Detect which cell encompasses the target text, then output its [X, Y] center coordinate. 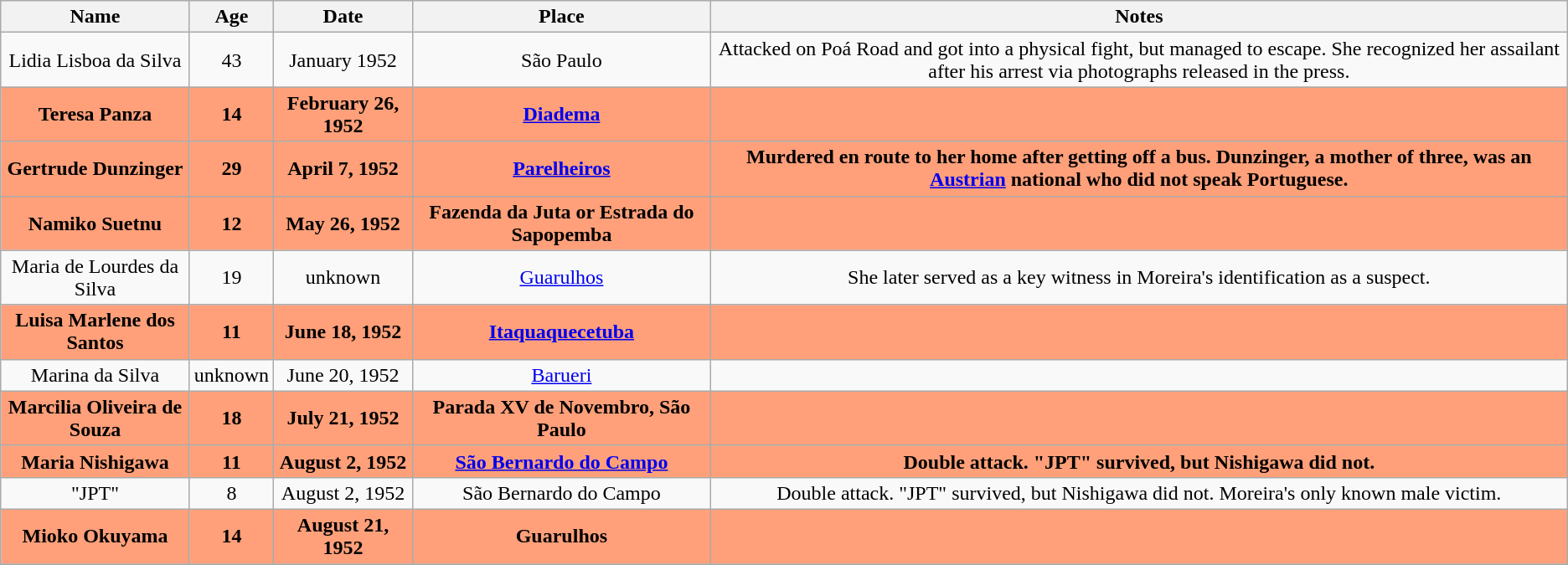
Parada XV de Novembro, São Paulo [561, 419]
São Paulo [561, 60]
Marina da Silva [95, 375]
Parelheiros [561, 169]
August 21, 1952 [343, 536]
19 [231, 278]
Name [95, 17]
June 20, 1952 [343, 375]
Mioko Okuyama [95, 536]
18 [231, 419]
She later served as a key witness in Moreira's identification as a suspect. [1139, 278]
Double attack. "JPT" survived, but Nishigawa did not. Moreira's only known male victim. [1139, 493]
Murdered en route to her home after getting off a bus. Dunzinger, a mother of three, was an Austrian national who did not speak Portuguese. [1139, 169]
Barueri [561, 375]
Age [231, 17]
29 [231, 169]
12 [231, 223]
April 7, 1952 [343, 169]
Marcilia Oliveira de Souza [95, 419]
Double attack. "JPT" survived, but Nishigawa did not. [1139, 461]
January 1952 [343, 60]
May 26, 1952 [343, 223]
Date [343, 17]
Notes [1139, 17]
Fazenda da Juta or Estrada do Sapopemba [561, 223]
June 18, 1952 [343, 331]
Maria Nishigawa [95, 461]
July 21, 1952 [343, 419]
Itaquaquecetuba [561, 331]
Luisa Marlene dos Santos [95, 331]
Place [561, 17]
February 26, 1952 [343, 114]
Gertrude Dunzinger [95, 169]
8 [231, 493]
Diadema [561, 114]
Teresa Panza [95, 114]
Namiko Suetnu [95, 223]
Maria de Lourdes da Silva [95, 278]
"JPT" [95, 493]
Lidia Lisboa da Silva [95, 60]
43 [231, 60]
